Locate the cell with the specified text and output its (x, y) center coordinate. 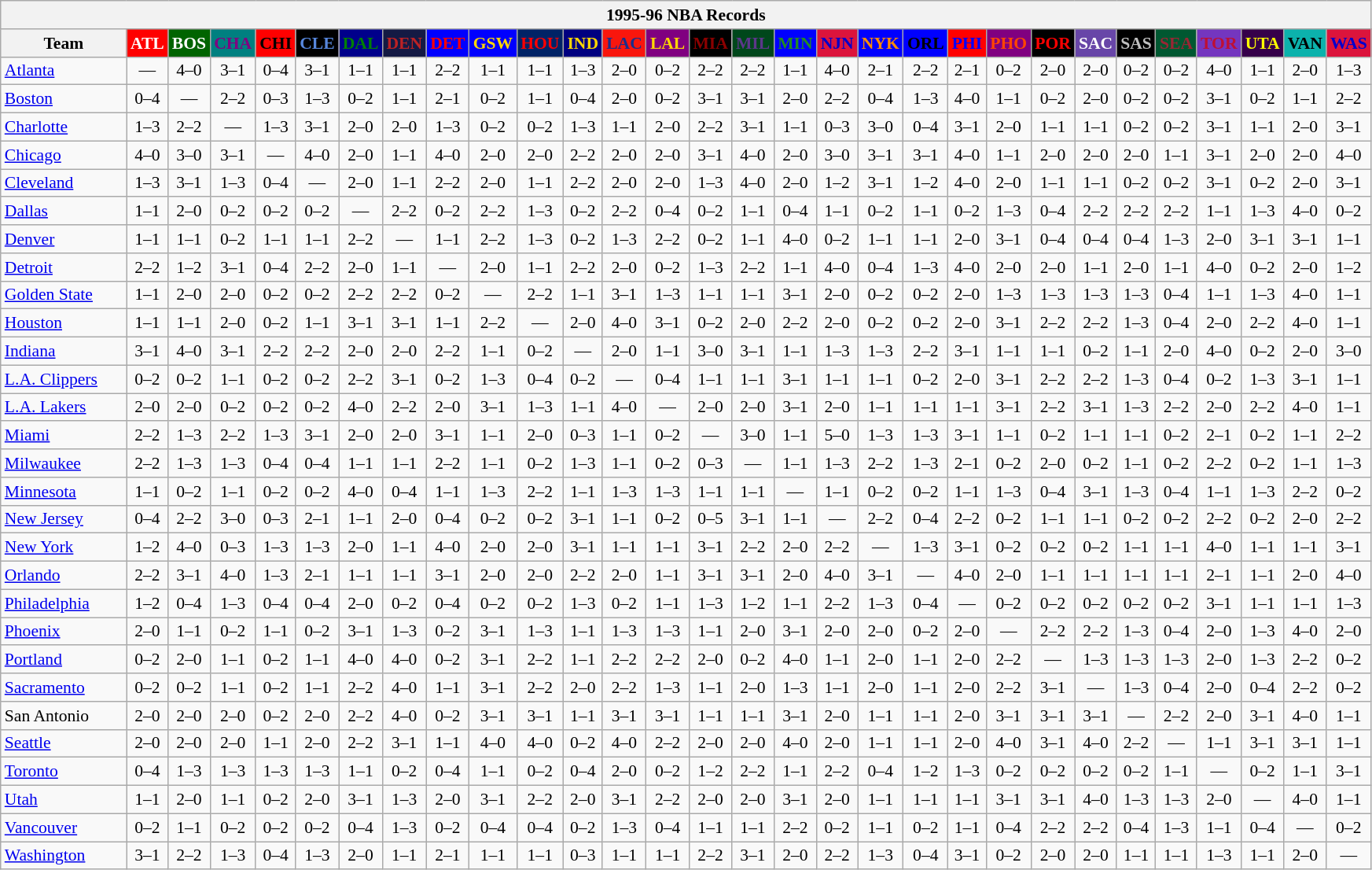
Charlotte (64, 127)
ATL (148, 43)
Orlando (64, 576)
0–5 (710, 519)
HOU (539, 43)
POR (1053, 43)
Atlanta (64, 71)
Golden State (64, 295)
WAS (1349, 43)
UTA (1263, 43)
PHI (967, 43)
IND (583, 43)
Chicago (64, 155)
San Antonio (64, 716)
DET (448, 43)
MIL (753, 43)
Portland (64, 660)
DEN (404, 43)
GSW (494, 43)
Minnesota (64, 492)
LAL (668, 43)
New Jersey (64, 519)
Cleveland (64, 183)
MIN (795, 43)
Seattle (64, 743)
Indiana (64, 352)
Denver (64, 239)
CHA (233, 43)
CHI (275, 43)
Vancouver (64, 828)
Detroit (64, 267)
Sacramento (64, 688)
VAN (1305, 43)
Phoenix (64, 632)
Miami (64, 436)
Washington (64, 856)
5–0 (837, 436)
BOS (189, 43)
SAS (1136, 43)
Boston (64, 99)
DAL (361, 43)
PHO (1008, 43)
Philadelphia (64, 603)
SEA (1176, 43)
NJN (837, 43)
Toronto (64, 772)
New York (64, 547)
Dallas (64, 212)
Utah (64, 800)
TOR (1219, 43)
Milwaukee (64, 463)
NYK (881, 43)
MIA (710, 43)
L.A. Lakers (64, 407)
L.A. Clippers (64, 379)
ORL (926, 43)
CLE (318, 43)
SAC (1096, 43)
Houston (64, 323)
LAC (624, 43)
1995-96 NBA Records (686, 15)
Team (64, 43)
